Provide the [x, y] coordinate of the cell's center where the given text is located.  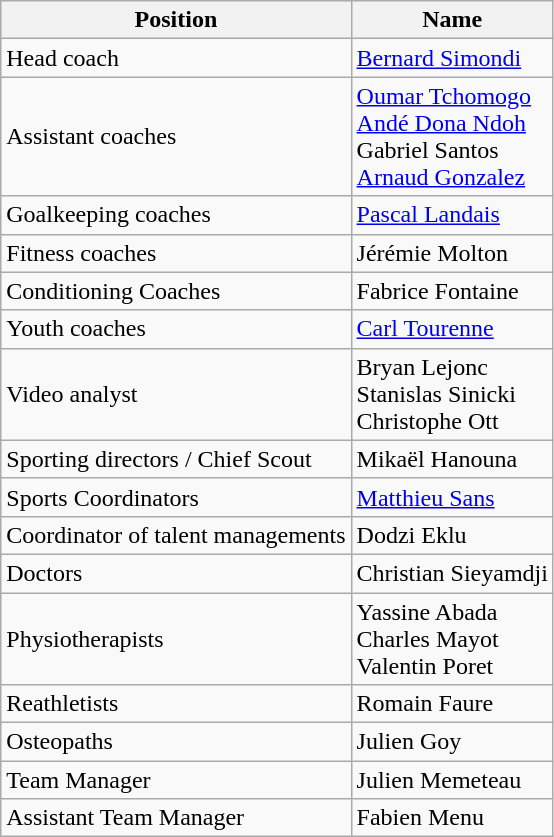
Name [452, 20]
Goalkeeping coaches [176, 215]
Carl Tourenne [452, 329]
Jérémie Molton [452, 253]
Oumar Tchomogo Andé Dona Ndoh Gabriel Santos Arnaud Gonzalez [452, 136]
Head coach [176, 58]
Fabrice Fontaine [452, 291]
Julien Memeteau [452, 780]
Bernard Simondi [452, 58]
Team Manager [176, 780]
Sporting directors / Chief Scout [176, 459]
Coordinator of talent managements [176, 535]
Doctors [176, 573]
Conditioning Coaches [176, 291]
Assistant coaches [176, 136]
Physiotherapists [176, 638]
Fabien Menu [452, 818]
Romain Faure [452, 704]
Position [176, 20]
Reathletists [176, 704]
Video analyst [176, 394]
Julien Goy [452, 742]
Yassine Abada Charles Mayot Valentin Poret [452, 638]
Assistant Team Manager [176, 818]
Pascal Landais [452, 215]
Fitness coaches [176, 253]
Christian Sieyamdji [452, 573]
Dodzi Eklu [452, 535]
Matthieu Sans [452, 497]
Bryan Lejonc Stanislas Sinicki Christophe Ott [452, 394]
Mikaël Hanouna [452, 459]
Youth coaches [176, 329]
Osteopaths [176, 742]
Sports Coordinators [176, 497]
